Return the (X, Y) coordinate for the center point of the cell that contains the specified text.  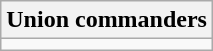
Union commanders (107, 20)
